Search for the cell housing the specified text and yield its [x, y] center coordinate. 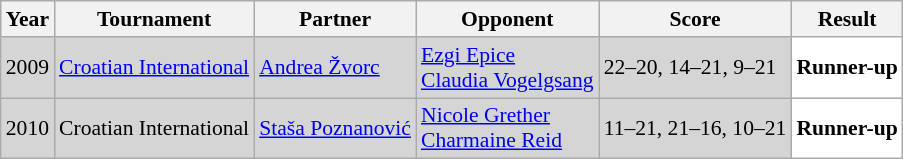
Tournament [154, 19]
Year [28, 19]
22–20, 14–21, 9–21 [696, 68]
Nicole Grether Charmaine Reid [508, 128]
Opponent [508, 19]
2009 [28, 68]
Staša Poznanović [335, 128]
Score [696, 19]
Ezgi Epice Claudia Vogelgsang [508, 68]
Result [846, 19]
2010 [28, 128]
Partner [335, 19]
Andrea Žvorc [335, 68]
11–21, 21–16, 10–21 [696, 128]
